Identify which cell holds the provided text, then report its (X, Y) central coordinate. 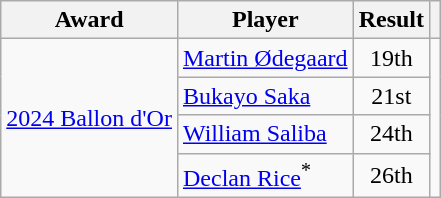
Declan Rice* (265, 176)
Bukayo Saka (265, 96)
24th (391, 134)
19th (391, 58)
William Saliba (265, 134)
26th (391, 176)
Result (391, 20)
2024 Ballon d'Or (90, 118)
21st (391, 96)
Martin Ødegaard (265, 58)
Award (90, 20)
Player (265, 20)
